Capture the cell that displays the provided text and extract its [x, y] central coordinate. 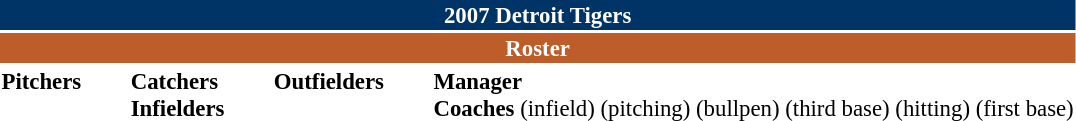
Roster [538, 48]
2007 Detroit Tigers [538, 15]
